Capture the cell that displays the provided text and extract its (x, y) central coordinate. 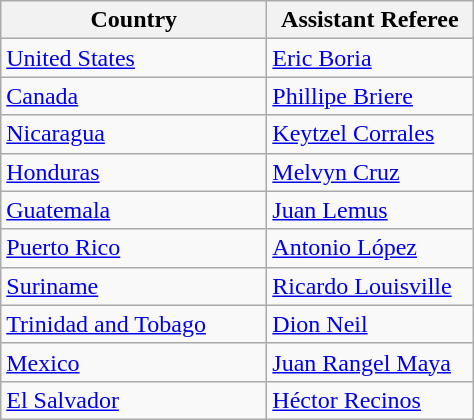
Juan Rangel Maya (370, 362)
Phillipe Briere (370, 96)
Honduras (134, 172)
Assistant Referee (370, 20)
Dion Neil (370, 324)
Mexico (134, 362)
United States (134, 58)
Trinidad and Tobago (134, 324)
Guatemala (134, 210)
Nicaragua (134, 134)
Eric Boria (370, 58)
Country (134, 20)
Juan Lemus (370, 210)
Antonio López (370, 248)
Suriname (134, 286)
Ricardo Louisville (370, 286)
Héctor Recinos (370, 400)
El Salvador (134, 400)
Melvyn Cruz (370, 172)
Keytzel Corrales (370, 134)
Canada (134, 96)
Puerto Rico (134, 248)
